Return [X, Y] of the center of cell containing provided text 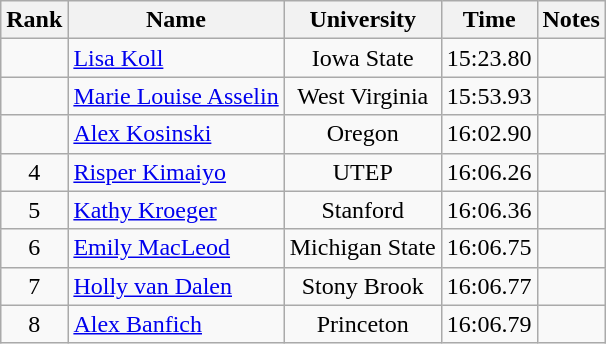
5 [34, 210]
16:06.36 [489, 210]
Risper Kimaiyo [176, 172]
16:06.75 [489, 248]
16:02.90 [489, 134]
Rank [34, 20]
Alex Kosinski [176, 134]
Time [489, 20]
University [362, 20]
Notes [571, 20]
Princeton [362, 324]
Oregon [362, 134]
Lisa Koll [176, 58]
7 [34, 286]
15:23.80 [489, 58]
Marie Louise Asselin [176, 96]
Holly van Dalen [176, 286]
Stanford [362, 210]
6 [34, 248]
Name [176, 20]
Stony Brook [362, 286]
15:53.93 [489, 96]
4 [34, 172]
Michigan State [362, 248]
Iowa State [362, 58]
8 [34, 324]
Alex Banfich [176, 324]
16:06.26 [489, 172]
16:06.79 [489, 324]
West Virginia [362, 96]
Kathy Kroeger [176, 210]
Emily MacLeod [176, 248]
UTEP [362, 172]
16:06.77 [489, 286]
